Locate the cell with the specified text and output its [x, y] center coordinate. 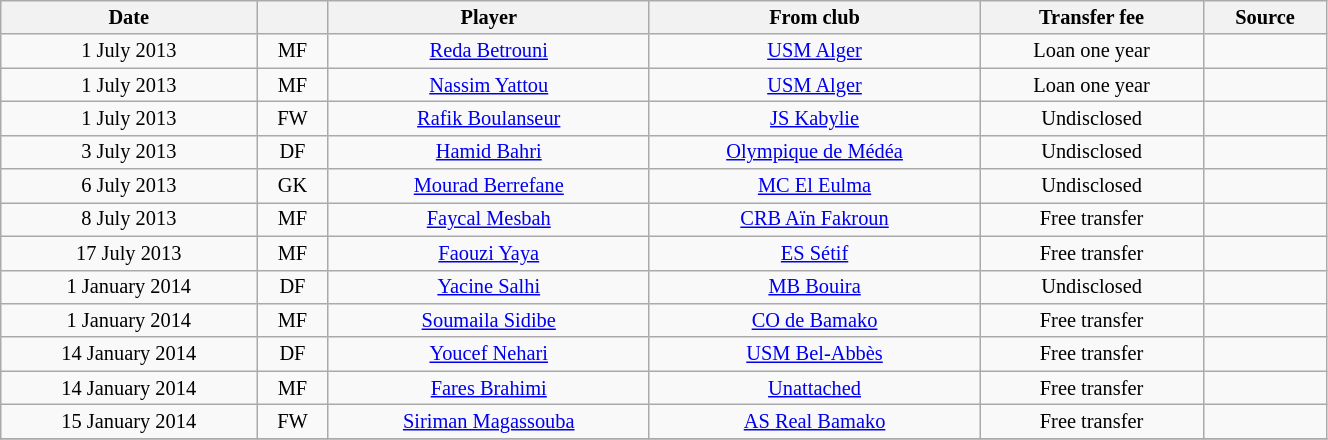
8 July 2013 [129, 219]
MB Bouira [814, 287]
MC El Eulma [814, 186]
15 January 2014 [129, 421]
Reda Betrouni [488, 51]
Yacine Salhi [488, 287]
AS Real Bamako [814, 421]
6 July 2013 [129, 186]
GK [292, 186]
Date [129, 17]
JS Kabylie [814, 118]
Faouzi Yaya [488, 253]
Hamid Bahri [488, 152]
From club [814, 17]
Youcef Nehari [488, 354]
3 July 2013 [129, 152]
Nassim Yattou [488, 85]
CO de Bamako [814, 320]
Fares Brahimi [488, 388]
Soumaila Sidibe [488, 320]
Olympique de Médéa [814, 152]
Rafik Boulanseur [488, 118]
ES Sétif [814, 253]
CRB Aïn Fakroun [814, 219]
Transfer fee [1092, 17]
Player [488, 17]
Unattached [814, 388]
Faycal Mesbah [488, 219]
USM Bel-Abbès [814, 354]
17 July 2013 [129, 253]
Source [1266, 17]
Siriman Magassouba [488, 421]
Mourad Berrefane [488, 186]
